Provide the [X, Y] coordinate of the cell's center where the given text is located.  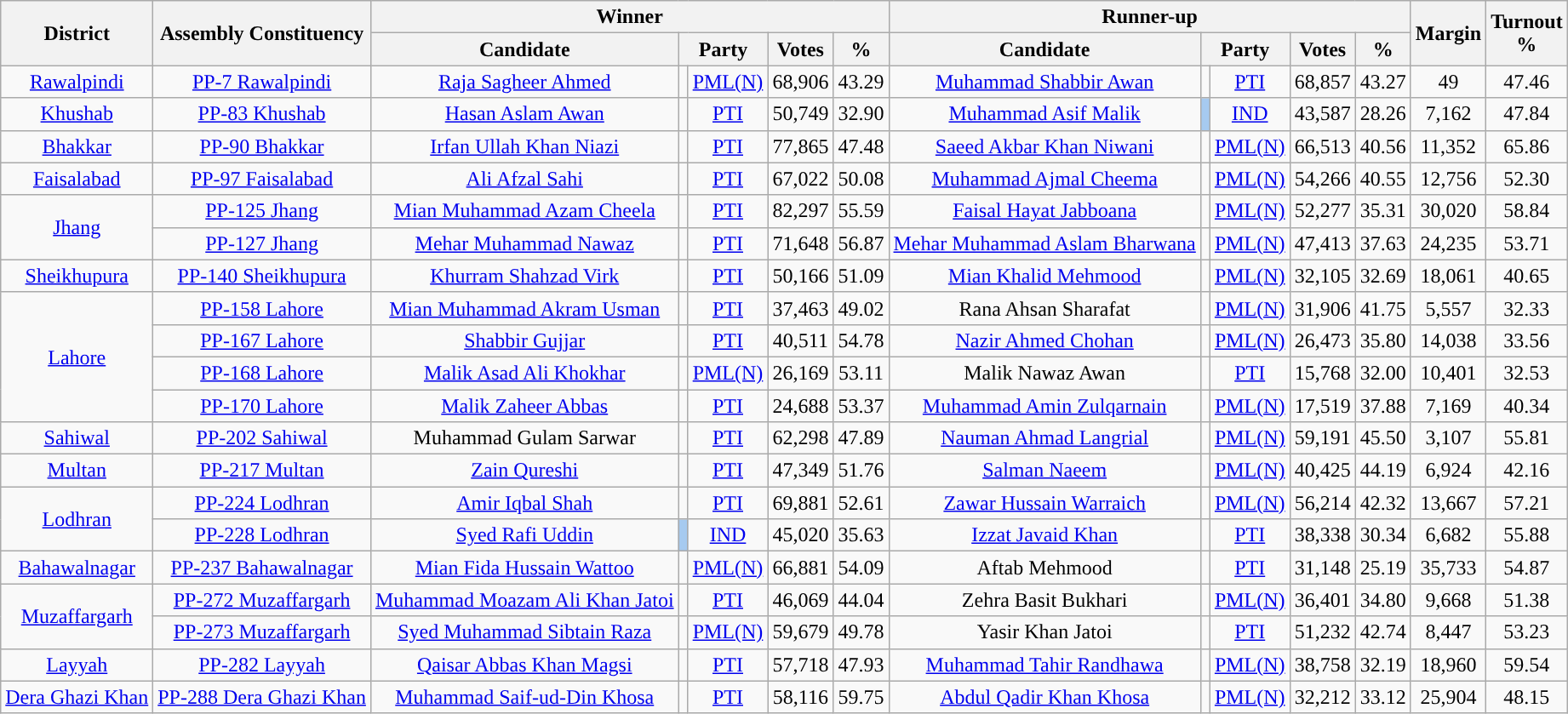
18,960 [1448, 665]
District [77, 33]
59.75 [861, 697]
14,038 [1448, 340]
66,881 [800, 568]
PP-288 Dera Ghazi Khan [262, 697]
57,718 [800, 665]
36,401 [1323, 600]
Zehra Basit Bukhari [1044, 600]
Zain Qureshi [524, 471]
Bhakkar [77, 146]
77,865 [800, 146]
Nauman Ahmad Langrial [1044, 438]
Izzat Javaid Khan [1044, 535]
40,511 [800, 340]
Raja Sagheer Ahmed [524, 82]
53.71 [1527, 243]
PP-273 Muzaffargarh [262, 632]
Lodhran [77, 519]
55.59 [861, 211]
Rawalpindi [77, 82]
Khushab [77, 114]
50,166 [800, 276]
Mian Muhammad Akram Usman [524, 308]
Muhammad Tahir Randhawa [1044, 665]
47.89 [861, 438]
Muhammad Asif Malik [1044, 114]
Turnout% [1527, 33]
47.46 [1527, 82]
PP-158 Lahore [262, 308]
52.30 [1527, 179]
44.19 [1382, 471]
15,768 [1323, 373]
Malik Nawaz Awan [1044, 373]
50,749 [800, 114]
38,758 [1323, 665]
Hasan Aslam Awan [524, 114]
Muzaffargarh [77, 616]
17,519 [1323, 406]
10,401 [1448, 373]
50.08 [861, 179]
54.87 [1527, 568]
25,904 [1448, 697]
37.88 [1382, 406]
13,667 [1448, 503]
47.93 [861, 665]
25.19 [1382, 568]
53.23 [1527, 632]
Aftab Mehmood [1044, 568]
28.26 [1382, 114]
PP-127 Jhang [262, 243]
54.78 [861, 340]
Ali Afzal Sahi [524, 179]
47,349 [800, 471]
24,235 [1448, 243]
32,212 [1323, 697]
32.53 [1527, 373]
9,668 [1448, 600]
Lahore [77, 357]
49.02 [861, 308]
PP-7 Rawalpindi [262, 82]
44.04 [861, 600]
59.54 [1527, 665]
PP-217 Multan [262, 471]
Muhammad Shabbir Awan [1044, 82]
54.09 [861, 568]
41.75 [1382, 308]
56.87 [861, 243]
Shabbir Gujjar [524, 340]
PP-97 Faisalabad [262, 179]
67,022 [800, 179]
PP-282 Layyah [262, 665]
12,756 [1448, 179]
Salman Naeem [1044, 471]
45,020 [800, 535]
58,116 [800, 697]
51.09 [861, 276]
PP-202 Sahiwal [262, 438]
37,463 [800, 308]
Jhang [77, 227]
35.31 [1382, 211]
35.80 [1382, 340]
Multan [77, 471]
43.29 [861, 82]
69,881 [800, 503]
Winner [630, 17]
3,107 [1448, 438]
42.74 [1382, 632]
Malik Asad Ali Khokhar [524, 373]
55.88 [1527, 535]
PP-237 Bahawalnagar [262, 568]
Rana Ahsan Sharafat [1044, 308]
Amir Iqbal Shah [524, 503]
35,733 [1448, 568]
53.11 [861, 373]
11,352 [1448, 146]
Faisalabad [77, 179]
Mehar Muhammad Aslam Bharwana [1044, 243]
59,679 [800, 632]
Muhammad Gulam Sarwar [524, 438]
PP-83 Khushab [262, 114]
Muhammad Amin Zulqarnain [1044, 406]
Nazir Ahmed Chohan [1044, 340]
Khurram Shahzad Virk [524, 276]
35.63 [861, 535]
52,277 [1323, 211]
5,557 [1448, 308]
Muhammad Moazam Ali Khan Jatoi [524, 600]
43,587 [1323, 114]
Mian Khalid Mehmood [1044, 276]
49.78 [861, 632]
PP-170 Lahore [262, 406]
46,069 [800, 600]
59,191 [1323, 438]
7,162 [1448, 114]
32.19 [1382, 665]
58.84 [1527, 211]
Saeed Akbar Khan Niwani [1044, 146]
7,169 [1448, 406]
30.34 [1382, 535]
30,020 [1448, 211]
56,214 [1323, 503]
PP-125 Jhang [262, 211]
47,413 [1323, 243]
40,425 [1323, 471]
47.84 [1527, 114]
40.65 [1527, 276]
40.55 [1382, 179]
Abdul Qadir Khan Khosa [1044, 697]
55.81 [1527, 438]
PP-90 Bhakkar [262, 146]
82,297 [800, 211]
51.38 [1527, 600]
40.34 [1527, 406]
45.50 [1382, 438]
6,682 [1448, 535]
PP-228 Lodhran [262, 535]
Bahawalnagar [77, 568]
Syed Rafi Uddin [524, 535]
42.16 [1527, 471]
18,061 [1448, 276]
PP-167 Lahore [262, 340]
62,298 [800, 438]
34.80 [1382, 600]
Muhammad Ajmal Cheema [1044, 179]
8,447 [1448, 632]
24,688 [800, 406]
PP-140 Sheikhupura [262, 276]
54,266 [1323, 179]
51,232 [1323, 632]
53.37 [861, 406]
6,924 [1448, 471]
Zawar Hussain Warraich [1044, 503]
31,906 [1323, 308]
Qaisar Abbas Khan Magsi [524, 665]
47.48 [861, 146]
71,648 [800, 243]
32.69 [1382, 276]
33.12 [1382, 697]
68,906 [800, 82]
26,169 [800, 373]
40.56 [1382, 146]
32.33 [1527, 308]
Mehar Muhammad Nawaz [524, 243]
37.63 [1382, 243]
Irfan Ullah Khan Niazi [524, 146]
Runner-up [1149, 17]
PP-224 Lodhran [262, 503]
Mian Muhammad Azam Cheela [524, 211]
Dera Ghazi Khan [77, 697]
42.32 [1382, 503]
38,338 [1323, 535]
48.15 [1527, 697]
Mian Fida Hussain Wattoo [524, 568]
32.90 [861, 114]
68,857 [1323, 82]
51.76 [861, 471]
Faisal Hayat Jabboana [1044, 211]
32.00 [1382, 373]
Margin [1448, 33]
Muhammad Saif-ud-Din Khosa [524, 697]
Malik Zaheer Abbas [524, 406]
Layyah [77, 665]
26,473 [1323, 340]
52.61 [861, 503]
Yasir Khan Jatoi [1044, 632]
49 [1448, 82]
Sheikhupura [77, 276]
PP-272 Muzaffargarh [262, 600]
31,148 [1323, 568]
66,513 [1323, 146]
Syed Muhammad Sibtain Raza [524, 632]
43.27 [1382, 82]
Sahiwal [77, 438]
33.56 [1527, 340]
Assembly Constituency [262, 33]
32,105 [1323, 276]
65.86 [1527, 146]
PP-168 Lahore [262, 373]
57.21 [1527, 503]
